For the text-containing cell, return its midpoint in (x, y) coordinate format. 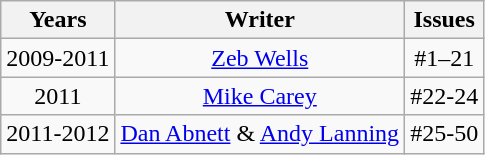
#1–21 (444, 58)
#22-24 (444, 96)
2011-2012 (58, 134)
Dan Abnett & Andy Lanning (260, 134)
#25-50 (444, 134)
Writer (260, 20)
Mike Carey (260, 96)
2009-2011 (58, 58)
Years (58, 20)
2011 (58, 96)
Zeb Wells (260, 58)
Issues (444, 20)
